Provide the [X, Y] coordinate of the cell's center where the given text is located.  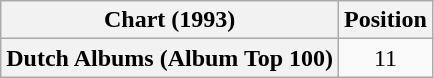
11 [386, 58]
Position [386, 20]
Dutch Albums (Album Top 100) [170, 58]
Chart (1993) [170, 20]
